Determine the (x, y) coordinate at the center of the cell enclosing the given text.  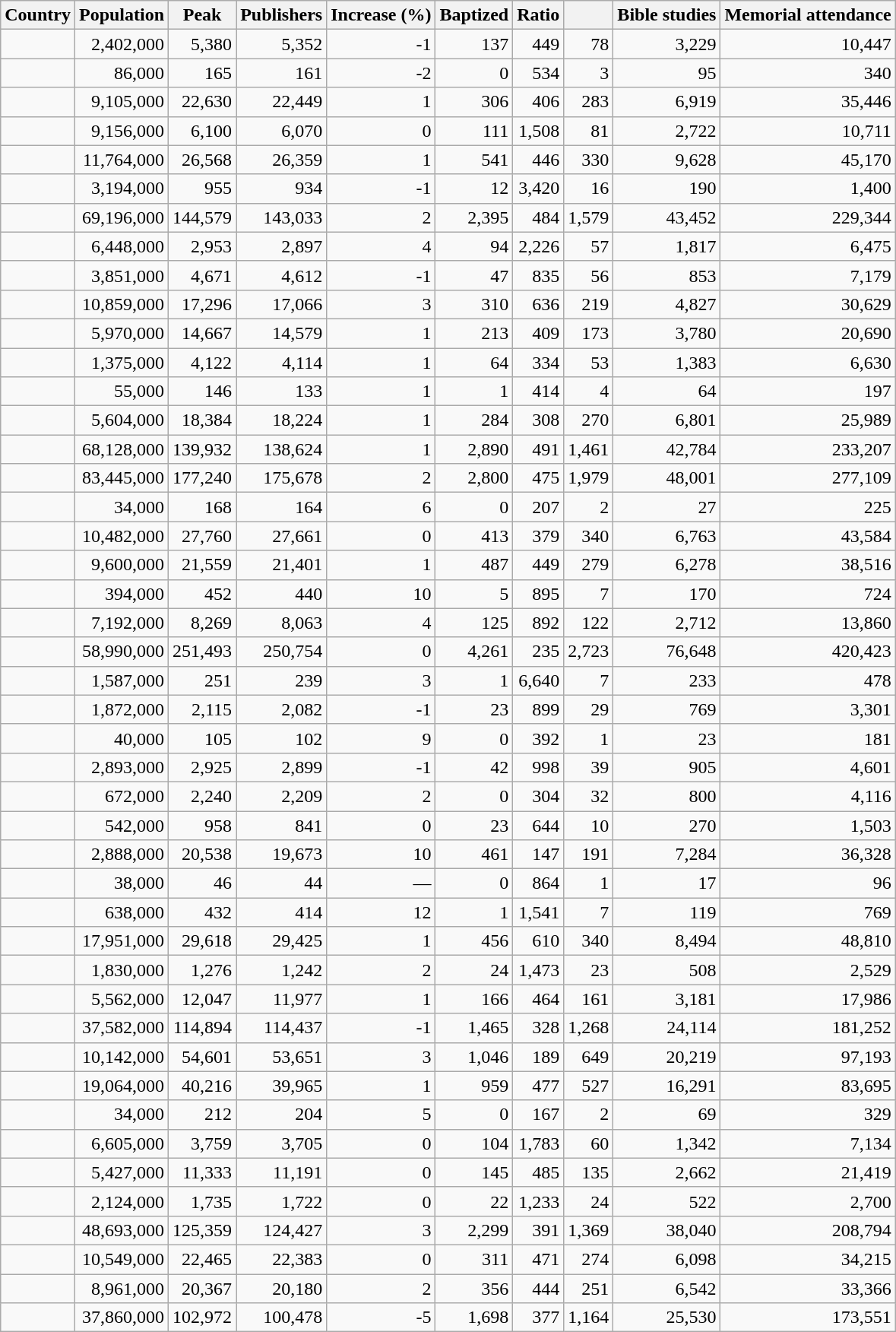
208,794 (808, 1230)
Baptized (474, 15)
37,860,000 (122, 1318)
2,890 (474, 449)
306 (474, 102)
444 (538, 1289)
14,579 (281, 333)
2,082 (281, 709)
125,359 (202, 1230)
6,919 (667, 102)
1,817 (667, 246)
1,046 (474, 1057)
6,605,000 (122, 1143)
146 (202, 392)
137 (474, 44)
310 (474, 304)
284 (474, 420)
2,209 (281, 796)
133 (281, 392)
239 (281, 680)
83,695 (808, 1086)
899 (538, 709)
2,662 (667, 1172)
96 (808, 883)
105 (202, 738)
475 (538, 478)
508 (667, 970)
39,965 (281, 1086)
377 (538, 1318)
78 (588, 44)
6,098 (667, 1259)
11,764,000 (122, 160)
440 (281, 594)
5,970,000 (122, 333)
13,860 (808, 623)
541 (474, 160)
Increase (%) (382, 15)
11,191 (281, 1172)
2,700 (808, 1201)
111 (474, 131)
392 (538, 738)
55,000 (122, 392)
10,482,000 (122, 536)
29 (588, 709)
16 (588, 189)
420,423 (808, 652)
24,114 (667, 1028)
471 (538, 1259)
5,380 (202, 44)
Memorial attendance (808, 15)
649 (588, 1057)
16,291 (667, 1086)
17,066 (281, 304)
6 (382, 507)
114,437 (281, 1028)
114,894 (202, 1028)
19,673 (281, 855)
25,530 (667, 1318)
2,925 (202, 767)
19,064,000 (122, 1086)
48,810 (808, 941)
4,601 (808, 767)
636 (538, 304)
1,698 (474, 1318)
4,116 (808, 796)
42,784 (667, 449)
26,359 (281, 160)
Country (38, 15)
76,648 (667, 652)
17,951,000 (122, 941)
225 (808, 507)
304 (538, 796)
191 (588, 855)
308 (538, 420)
10,142,000 (122, 1057)
2,722 (667, 131)
9,600,000 (122, 565)
835 (538, 275)
45,170 (808, 160)
334 (538, 363)
2,226 (538, 246)
1,979 (588, 478)
38,000 (122, 883)
95 (667, 73)
44 (281, 883)
104 (474, 1143)
432 (202, 912)
864 (538, 883)
Publishers (281, 15)
60 (588, 1143)
955 (202, 189)
189 (538, 1057)
37,582,000 (122, 1028)
9 (382, 738)
47 (474, 275)
464 (538, 999)
491 (538, 449)
30,629 (808, 304)
1,276 (202, 970)
4,261 (474, 652)
274 (588, 1259)
413 (474, 536)
3,301 (808, 709)
2,723 (588, 652)
181 (808, 738)
119 (667, 912)
166 (474, 999)
1,587,000 (122, 680)
18,384 (202, 420)
7,284 (667, 855)
58,990,000 (122, 652)
4,612 (281, 275)
283 (588, 102)
22,449 (281, 102)
138,624 (281, 449)
1,268 (588, 1028)
7,179 (808, 275)
487 (474, 565)
6,100 (202, 131)
Peak (202, 15)
122 (588, 623)
6,640 (538, 680)
124,427 (281, 1230)
2,124,000 (122, 1201)
135 (588, 1172)
35,446 (808, 102)
277,109 (808, 478)
173 (588, 333)
672,000 (122, 796)
29,618 (202, 941)
3,229 (667, 44)
21,401 (281, 565)
5,562,000 (122, 999)
53 (588, 363)
2,240 (202, 796)
17,986 (808, 999)
2,299 (474, 1230)
-2 (382, 73)
213 (474, 333)
6,448,000 (122, 246)
12,047 (202, 999)
1,722 (281, 1201)
1,508 (538, 131)
5,604,000 (122, 420)
8,269 (202, 623)
1,375,000 (122, 363)
86,000 (122, 73)
57 (588, 246)
485 (538, 1172)
1,242 (281, 970)
11,333 (202, 1172)
356 (474, 1289)
379 (538, 536)
456 (474, 941)
3,420 (538, 189)
2,888,000 (122, 855)
6,070 (281, 131)
207 (538, 507)
36,328 (808, 855)
54,601 (202, 1057)
1,872,000 (122, 709)
1,400 (808, 189)
477 (538, 1086)
20,180 (281, 1289)
139,932 (202, 449)
20,690 (808, 333)
841 (281, 825)
8,961,000 (122, 1289)
6,763 (667, 536)
204 (281, 1115)
20,219 (667, 1057)
452 (202, 594)
461 (474, 855)
1,783 (538, 1143)
1,342 (667, 1143)
4,114 (281, 363)
2,712 (667, 623)
2,899 (281, 767)
10,711 (808, 131)
40,000 (122, 738)
20,538 (202, 855)
81 (588, 131)
167 (538, 1115)
251,493 (202, 652)
Ratio (538, 15)
22,383 (281, 1259)
329 (808, 1115)
21,419 (808, 1172)
2,529 (808, 970)
2,953 (202, 246)
233,207 (808, 449)
542,000 (122, 825)
145 (474, 1172)
250,754 (281, 652)
5,352 (281, 44)
18,224 (281, 420)
1,541 (538, 912)
32 (588, 796)
2,395 (474, 217)
Bible studies (667, 15)
959 (474, 1086)
5,427,000 (122, 1172)
3,181 (667, 999)
328 (538, 1028)
144,579 (202, 217)
29,425 (281, 941)
4,827 (667, 304)
177,240 (202, 478)
42 (474, 767)
27,661 (281, 536)
958 (202, 825)
10,859,000 (122, 304)
21,559 (202, 565)
2,115 (202, 709)
406 (538, 102)
100,478 (281, 1318)
6,542 (667, 1289)
94 (474, 246)
170 (667, 594)
175,678 (281, 478)
164 (281, 507)
1,461 (588, 449)
20,367 (202, 1289)
11,977 (281, 999)
143,033 (281, 217)
125 (474, 623)
6,630 (808, 363)
97,193 (808, 1057)
27,760 (202, 536)
25,989 (808, 420)
6,801 (667, 420)
38,040 (667, 1230)
3,851,000 (122, 275)
181,252 (808, 1028)
34,215 (808, 1259)
22,465 (202, 1259)
892 (538, 623)
7,192,000 (122, 623)
17 (667, 883)
43,452 (667, 217)
147 (538, 855)
26,568 (202, 160)
229,344 (808, 217)
9,156,000 (122, 131)
102 (281, 738)
1,735 (202, 1201)
43,584 (808, 536)
39 (588, 767)
522 (667, 1201)
190 (667, 189)
219 (588, 304)
724 (808, 594)
69 (667, 1115)
1,579 (588, 217)
394,000 (122, 594)
2,402,000 (122, 44)
800 (667, 796)
165 (202, 73)
48,001 (667, 478)
1,830,000 (122, 970)
895 (538, 594)
69,196,000 (122, 217)
638,000 (122, 912)
905 (667, 767)
8,063 (281, 623)
644 (538, 825)
22,630 (202, 102)
7,134 (808, 1143)
68,128,000 (122, 449)
102,972 (202, 1318)
1,473 (538, 970)
9,628 (667, 160)
484 (538, 217)
3,780 (667, 333)
934 (281, 189)
197 (808, 392)
27 (667, 507)
534 (538, 73)
1,164 (588, 1318)
83,445,000 (122, 478)
2,893,000 (122, 767)
40,216 (202, 1086)
527 (588, 1086)
38,516 (808, 565)
1,383 (667, 363)
10,447 (808, 44)
233 (667, 680)
4,671 (202, 275)
235 (538, 652)
1,465 (474, 1028)
53,651 (281, 1057)
-5 (382, 1318)
Population (122, 15)
3,759 (202, 1143)
311 (474, 1259)
173,551 (808, 1318)
168 (202, 507)
— (382, 883)
478 (808, 680)
48,693,000 (122, 1230)
391 (538, 1230)
8,494 (667, 941)
6,278 (667, 565)
4,122 (202, 363)
1,233 (538, 1201)
9,105,000 (122, 102)
6,475 (808, 246)
279 (588, 565)
998 (538, 767)
3,194,000 (122, 189)
330 (588, 160)
409 (538, 333)
56 (588, 275)
1,369 (588, 1230)
33,366 (808, 1289)
22 (474, 1201)
610 (538, 941)
3,705 (281, 1143)
14,667 (202, 333)
853 (667, 275)
46 (202, 883)
446 (538, 160)
2,897 (281, 246)
1,503 (808, 825)
17,296 (202, 304)
2,800 (474, 478)
212 (202, 1115)
10,549,000 (122, 1259)
